Detect which cell encompasses the target text, then output its [x, y] center coordinate. 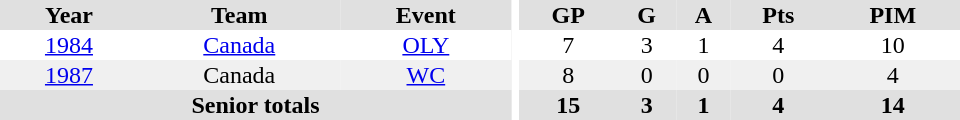
1984 [69, 45]
15 [568, 105]
WC [426, 75]
8 [568, 75]
Team [240, 15]
Pts [778, 15]
10 [893, 45]
1987 [69, 75]
7 [568, 45]
Senior totals [256, 105]
A [704, 15]
G [646, 15]
OLY [426, 45]
14 [893, 105]
Event [426, 15]
PIM [893, 15]
Year [69, 15]
GP [568, 15]
